Detect which cell encompasses the target text, then output its [X, Y] center coordinate. 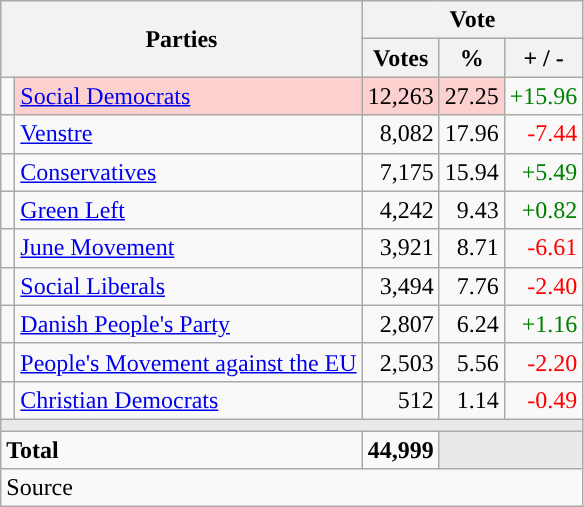
Green Left [188, 210]
Venstre [188, 134]
5.56 [472, 362]
6.24 [472, 324]
-2.20 [544, 362]
-0.49 [544, 400]
People's Movement against the EU [188, 362]
3,494 [400, 286]
8.71 [472, 248]
-6.61 [544, 248]
Conservatives [188, 172]
% [472, 58]
+1.16 [544, 324]
8,082 [400, 134]
Social Democrats [188, 96]
44,999 [400, 449]
Parties [182, 39]
12,263 [400, 96]
+5.49 [544, 172]
June Movement [188, 248]
+15.96 [544, 96]
Social Liberals [188, 286]
+ / - [544, 58]
7.76 [472, 286]
9.43 [472, 210]
Votes [400, 58]
Christian Democrats [188, 400]
512 [400, 400]
4,242 [400, 210]
+0.82 [544, 210]
-2.40 [544, 286]
7,175 [400, 172]
Total [182, 449]
3,921 [400, 248]
15.94 [472, 172]
-7.44 [544, 134]
27.25 [472, 96]
2,807 [400, 324]
2,503 [400, 362]
Danish People's Party [188, 324]
Vote [472, 20]
1.14 [472, 400]
Source [292, 488]
17.96 [472, 134]
